Pinpoint the cell where the given text exists, returning its [x, y] midpoint coordinate. 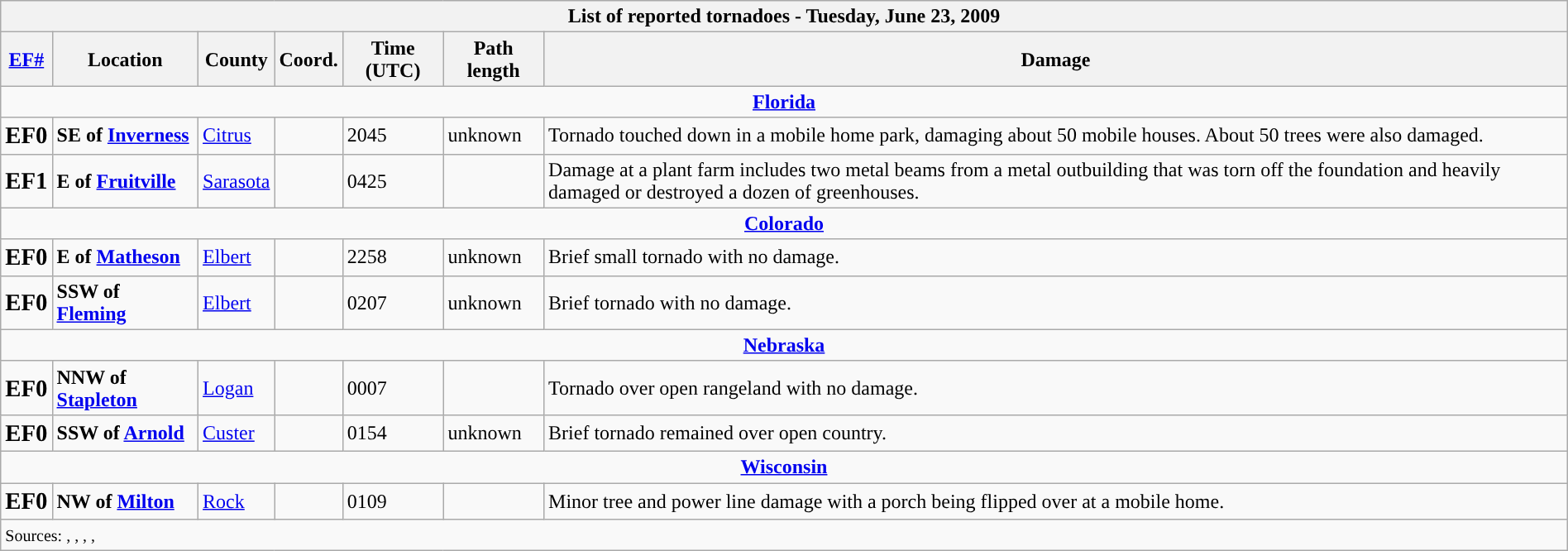
Citrus [237, 136]
SE of Inverness [126, 136]
Minor tree and power line damage with a porch being flipped over at a mobile home. [1056, 501]
County [237, 60]
Location [126, 60]
SSW of Arnold [126, 433]
NW of Milton [126, 501]
Coord. [308, 60]
Colorado [784, 223]
List of reported tornadoes - Tuesday, June 23, 2009 [784, 17]
Florida [784, 102]
Nebraska [784, 345]
Rock [237, 501]
0154 [393, 433]
Wisconsin [784, 467]
Brief tornado remained over open country. [1056, 433]
Sarasota [237, 180]
Sources: , , , , [784, 535]
Path length [494, 60]
Brief small tornado with no damage. [1056, 257]
Custer [237, 433]
EF# [26, 60]
0207 [393, 303]
2258 [393, 257]
Tornado over open rangeland with no damage. [1056, 387]
0007 [393, 387]
0425 [393, 180]
E of Fruitville [126, 180]
2045 [393, 136]
Time (UTC) [393, 60]
EF1 [26, 180]
Tornado touched down in a mobile home park, damaging about 50 mobile houses. About 50 trees were also damaged. [1056, 136]
0109 [393, 501]
NNW of Stapleton [126, 387]
Damage [1056, 60]
Brief tornado with no damage. [1056, 303]
E of Matheson [126, 257]
SSW of Fleming [126, 303]
Logan [237, 387]
